Locate the cell with the specified text and output its (x, y) center coordinate. 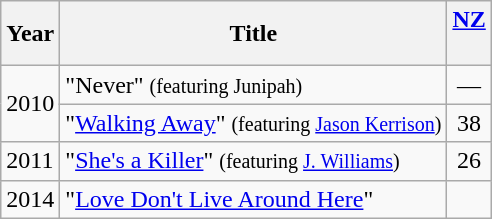
"Never" (featuring Junipah) (254, 85)
"Love Don't Live Around Here" (254, 199)
2014 (30, 199)
— (469, 85)
Year (30, 34)
2011 (30, 161)
"Walking Away" (featuring Jason Kerrison) (254, 123)
NZ (469, 34)
26 (469, 161)
38 (469, 123)
"She's a Killer" (featuring J. Williams) (254, 161)
2010 (30, 104)
Title (254, 34)
